For the text-containing cell, return its midpoint in [x, y] coordinate format. 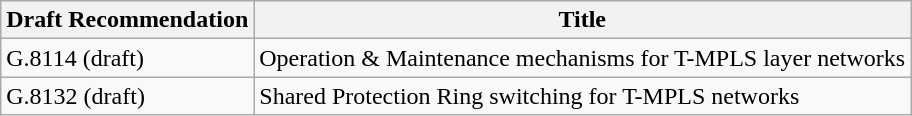
Title [582, 20]
G.8114 (draft) [128, 58]
Draft Recommendation [128, 20]
G.8132 (draft) [128, 96]
Operation & Maintenance mechanisms for T-MPLS layer networks [582, 58]
Shared Protection Ring switching for T-MPLS networks [582, 96]
